Search for the cell housing the specified text and yield its [x, y] center coordinate. 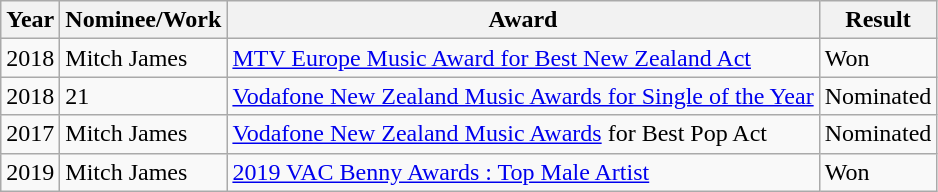
Result [878, 20]
2019 [30, 172]
2019 VAC Benny Awards : Top Male Artist [523, 172]
Nominee/Work [144, 20]
Vodafone New Zealand Music Awards for Best Pop Act [523, 134]
Award [523, 20]
2017 [30, 134]
MTV Europe Music Award for Best New Zealand Act [523, 58]
Vodafone New Zealand Music Awards for Single of the Year [523, 96]
21 [144, 96]
Year [30, 20]
